From the cell containing the given text, extract its center point as (X, Y) coordinate. 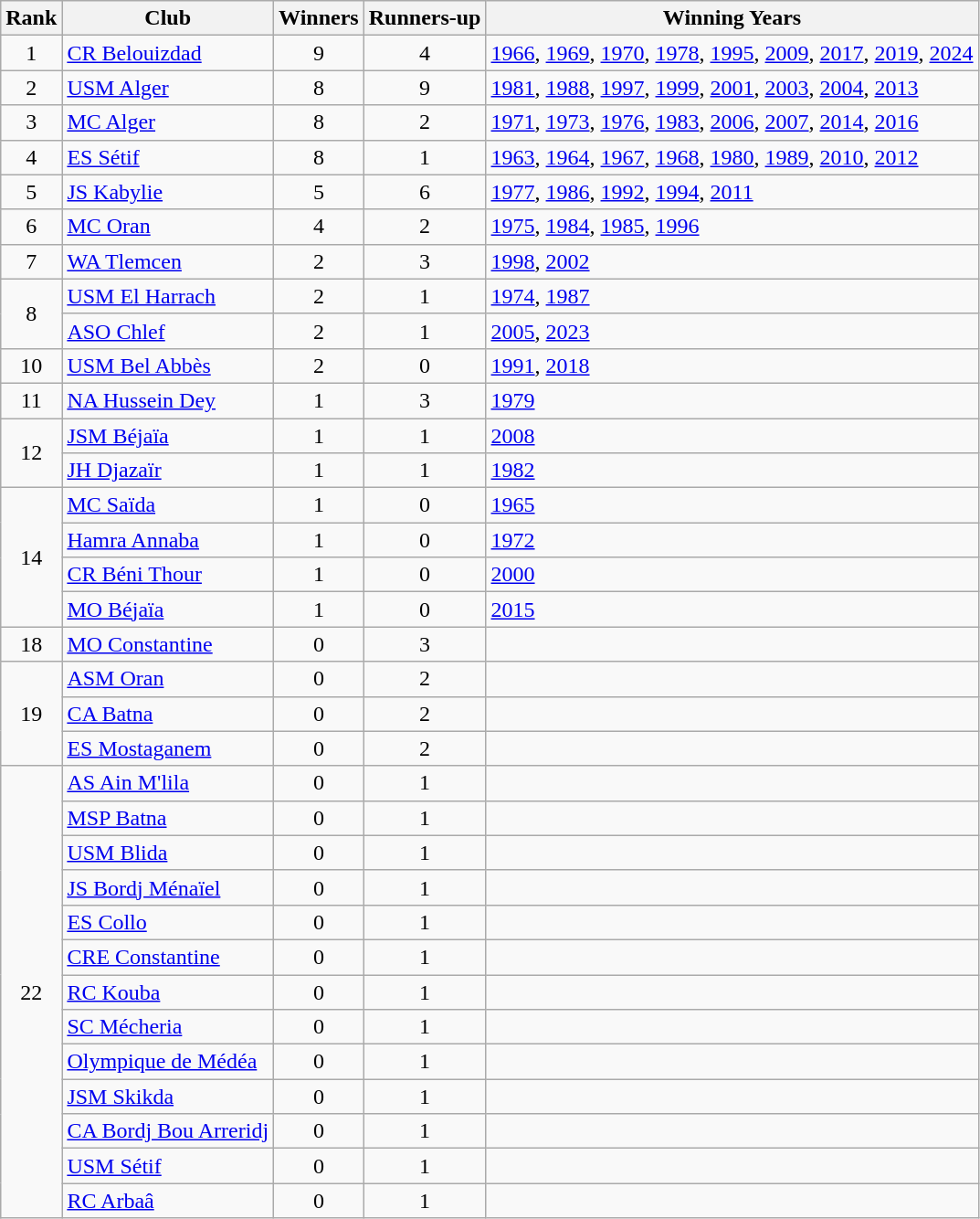
1974, 1987 (732, 296)
CR Béni Thour (168, 575)
Rank (31, 18)
1975, 1984, 1985, 1996 (732, 227)
JSM Skikda (168, 1097)
1991, 2018 (732, 366)
10 (31, 366)
1965 (732, 505)
14 (31, 557)
1977, 1986, 1992, 1994, 2011 (732, 192)
RC Kouba (168, 991)
Club (168, 18)
MSP Batna (168, 818)
1981, 1988, 1997, 1999, 2001, 2003, 2004, 2013 (732, 88)
JS Kabylie (168, 192)
2000 (732, 575)
JSM Béjaïa (168, 436)
ASM Oran (168, 679)
Winners (320, 18)
2005, 2023 (732, 331)
12 (31, 453)
1979 (732, 400)
USM Bel Abbès (168, 366)
NA Hussein Dey (168, 400)
CA Batna (168, 714)
USM El Harrach (168, 296)
USM Blida (168, 853)
ES Sétif (168, 157)
CA Bordj Bou Arreridj (168, 1131)
1963, 1964, 1967, 1968, 1980, 1989, 2010, 2012 (732, 157)
18 (31, 644)
ES Mostaganem (168, 748)
MC Alger (168, 122)
2015 (732, 609)
MO Béjaïa (168, 609)
MC Saïda (168, 505)
ES Collo (168, 922)
JH Djazaïr (168, 471)
ASO Chlef (168, 331)
Winning Years (732, 18)
USM Sétif (168, 1166)
RC Arbaâ (168, 1201)
WA Tlemcen (168, 261)
1982 (732, 471)
MO Constantine (168, 644)
2008 (732, 436)
1971, 1973, 1976, 1983, 2006, 2007, 2014, 2016 (732, 122)
1966, 1969, 1970, 1978, 1995, 2009, 2017, 2019, 2024 (732, 53)
22 (31, 992)
19 (31, 714)
MC Oran (168, 227)
7 (31, 261)
CR Belouizdad (168, 53)
1998, 2002 (732, 261)
Hamra Annaba (168, 540)
SC Mécheria (168, 1027)
JS Bordj Ménaïel (168, 887)
11 (31, 400)
CRE Constantine (168, 957)
Olympique de Médéa (168, 1062)
1972 (732, 540)
USM Alger (168, 88)
Runners-up (425, 18)
AS Ain M'lila (168, 783)
